Capture the cell that displays the provided text and extract its (x, y) central coordinate. 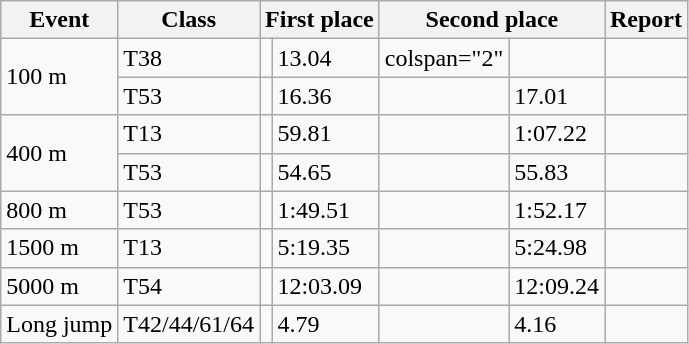
Event (60, 20)
1:07.22 (557, 134)
Class (189, 20)
Long jump (60, 324)
First place (320, 20)
5000 m (60, 286)
T38 (189, 58)
1:52.17 (557, 210)
Second place (492, 20)
colspan="2" (444, 58)
59.81 (326, 134)
Report (646, 20)
55.83 (557, 172)
T54 (189, 286)
5:19.35 (326, 248)
1:49.51 (326, 210)
4.79 (326, 324)
13.04 (326, 58)
1500 m (60, 248)
100 m (60, 77)
800 m (60, 210)
17.01 (557, 96)
12:03.09 (326, 286)
400 m (60, 153)
12:09.24 (557, 286)
54.65 (326, 172)
T42/44/61/64 (189, 324)
16.36 (326, 96)
5:24.98 (557, 248)
4.16 (557, 324)
